Determine the [X, Y] coordinate at the center of the cell enclosing the given text.  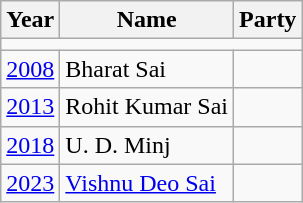
2018 [30, 145]
2013 [30, 107]
2023 [30, 183]
Bharat Sai [147, 69]
Rohit Kumar Sai [147, 107]
2008 [30, 69]
Name [147, 20]
Party [268, 20]
U. D. Minj [147, 145]
Vishnu Deo Sai [147, 183]
Year [30, 20]
